Find where the given text appears and provide that cell's center as [X, Y] coordinate. 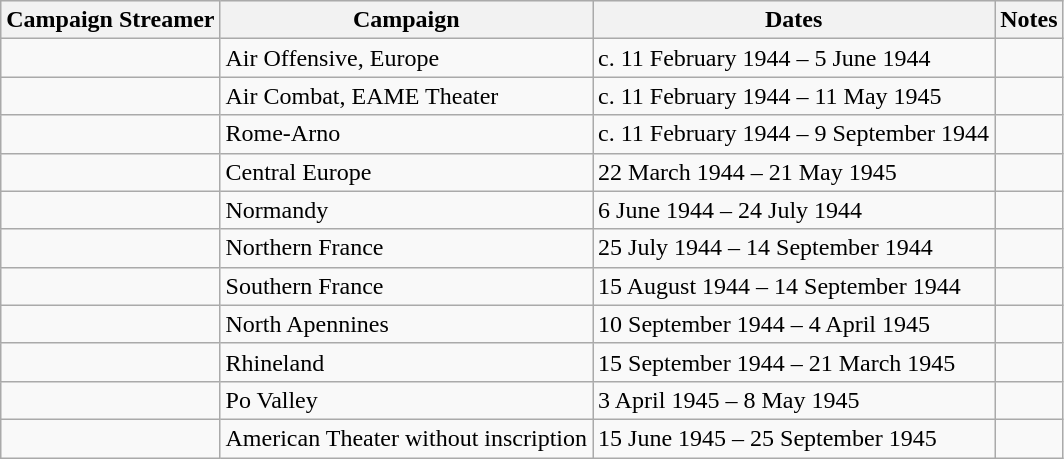
3 April 1945 – 8 May 1945 [794, 400]
Campaign Streamer [110, 20]
North Apennines [406, 324]
6 June 1944 – 24 July 1944 [794, 210]
15 September 1944 – 21 March 1945 [794, 362]
Rome-Arno [406, 134]
Notes [1029, 20]
15 August 1944 – 14 September 1944 [794, 286]
Po Valley [406, 400]
c. 11 February 1944 – 11 May 1945 [794, 96]
c. 11 February 1944 – 5 June 1944 [794, 58]
22 March 1944 – 21 May 1945 [794, 172]
15 June 1945 – 25 September 1945 [794, 438]
Air Offensive, Europe [406, 58]
Campaign [406, 20]
c. 11 February 1944 – 9 September 1944 [794, 134]
Central Europe [406, 172]
25 July 1944 – 14 September 1944 [794, 248]
10 September 1944 – 4 April 1945 [794, 324]
Air Combat, EAME Theater [406, 96]
Dates [794, 20]
Southern France [406, 286]
Northern France [406, 248]
Normandy [406, 210]
Rhineland [406, 362]
American Theater without inscription [406, 438]
